Locate the cell with the specified text and output its [x, y] center coordinate. 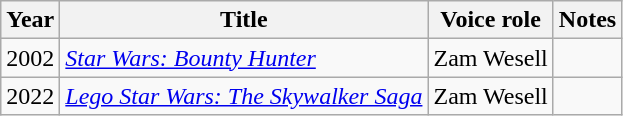
Lego Star Wars: The Skywalker Saga [244, 96]
2002 [30, 58]
Voice role [490, 20]
Year [30, 20]
Notes [587, 20]
Title [244, 20]
2022 [30, 96]
Star Wars: Bounty Hunter [244, 58]
